From the cell containing the given text, extract its center point as [x, y] coordinate. 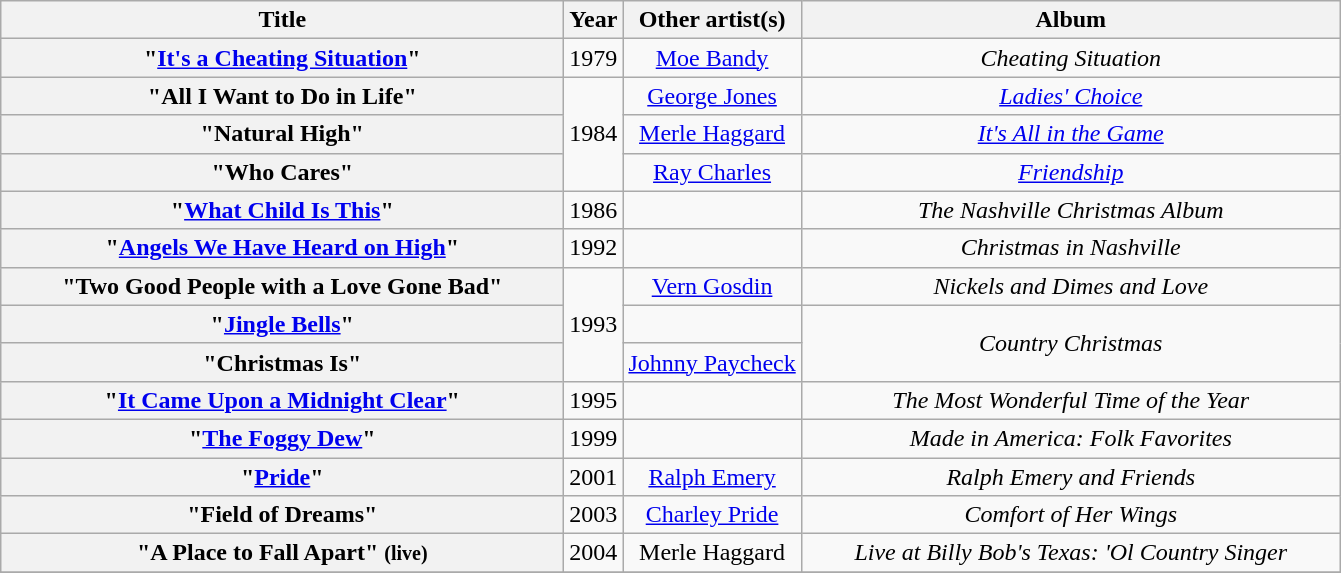
Album [1070, 20]
"Jingle Bells" [282, 324]
Year [594, 20]
2004 [594, 553]
1992 [594, 248]
"Field of Dreams" [282, 515]
"Christmas Is" [282, 362]
"The Foggy Dew" [282, 438]
Friendship [1070, 172]
Cheating Situation [1070, 58]
1999 [594, 438]
Johnny Paycheck [712, 362]
Ralph Emery and Friends [1070, 477]
2001 [594, 477]
"All I Want to Do in Life" [282, 96]
"What Child Is This" [282, 210]
Ladies' Choice [1070, 96]
1993 [594, 324]
Comfort of Her Wings [1070, 515]
Vern Gosdin [712, 286]
"Natural High" [282, 134]
Country Christmas [1070, 343]
Christmas in Nashville [1070, 248]
Moe Bandy [712, 58]
"Who Cares" [282, 172]
"Two Good People with a Love Gone Bad" [282, 286]
"A Place to Fall Apart" (live) [282, 553]
Nickels and Dimes and Love [1070, 286]
Ralph Emery [712, 477]
Made in America: Folk Favorites [1070, 438]
1979 [594, 58]
1995 [594, 400]
1986 [594, 210]
The Nashville Christmas Album [1070, 210]
"Angels We Have Heard on High" [282, 248]
Ray Charles [712, 172]
2003 [594, 515]
It's All in the Game [1070, 134]
The Most Wonderful Time of the Year [1070, 400]
"It's a Cheating Situation" [282, 58]
Live at Billy Bob's Texas: 'Ol Country Singer [1070, 553]
Other artist(s) [712, 20]
Title [282, 20]
Charley Pride [712, 515]
"Pride" [282, 477]
"It Came Upon a Midnight Clear" [282, 400]
George Jones [712, 96]
1984 [594, 134]
